Search for the cell housing the specified text and yield its [x, y] center coordinate. 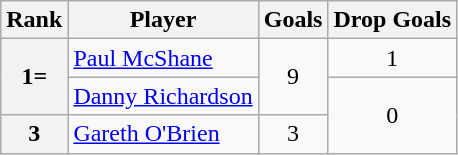
Gareth O'Brien [163, 134]
9 [293, 77]
Danny Richardson [163, 96]
0 [392, 115]
Player [163, 20]
Drop Goals [392, 20]
Goals [293, 20]
Rank [34, 20]
1= [34, 77]
1 [392, 58]
Paul McShane [163, 58]
